Pinpoint the cell where the given text exists, returning its [X, Y] midpoint coordinate. 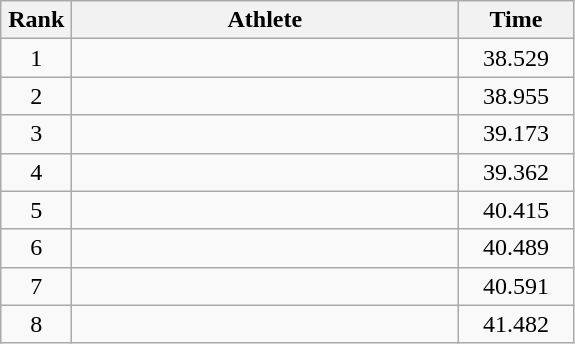
39.362 [516, 172]
Rank [36, 20]
Time [516, 20]
38.955 [516, 96]
40.591 [516, 286]
40.489 [516, 248]
38.529 [516, 58]
4 [36, 172]
6 [36, 248]
3 [36, 134]
1 [36, 58]
Athlete [265, 20]
7 [36, 286]
2 [36, 96]
5 [36, 210]
8 [36, 324]
41.482 [516, 324]
39.173 [516, 134]
40.415 [516, 210]
